Scan for the cell matching the given text and deliver its (X, Y) coordinate at center. 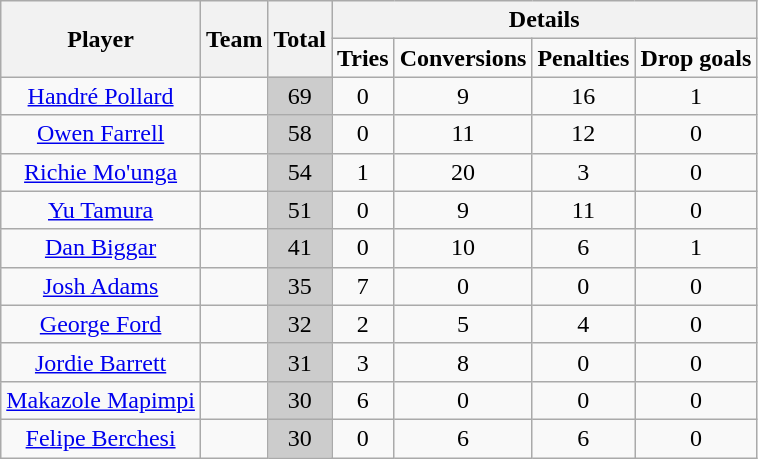
5 (463, 324)
8 (463, 362)
Handré Pollard (101, 96)
Yu Tamura (101, 210)
Team (234, 39)
10 (463, 248)
35 (300, 286)
51 (300, 210)
2 (364, 324)
Player (101, 39)
54 (300, 172)
Conversions (463, 58)
Felipe Berchesi (101, 438)
Drop goals (696, 58)
Josh Adams (101, 286)
12 (584, 134)
32 (300, 324)
George Ford (101, 324)
58 (300, 134)
7 (364, 286)
16 (584, 96)
Makazole Mapimpi (101, 400)
4 (584, 324)
Details (544, 20)
Tries (364, 58)
31 (300, 362)
69 (300, 96)
Owen Farrell (101, 134)
Richie Mo'unga (101, 172)
Total (300, 39)
41 (300, 248)
Penalties (584, 58)
20 (463, 172)
Jordie Barrett (101, 362)
Dan Biggar (101, 248)
